Detect which cell encompasses the target text, then output its [X, Y] center coordinate. 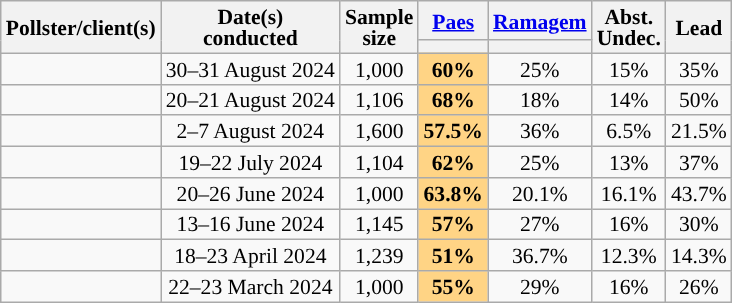
12.3% [629, 256]
1,104 [379, 162]
Pollster/client(s) [81, 27]
36.7% [540, 256]
14% [629, 100]
30–31 August 2024 [250, 68]
1,600 [379, 132]
57.5% [452, 132]
13–16 June 2024 [250, 224]
19–22 July 2024 [250, 162]
68% [452, 100]
30% [699, 224]
62% [452, 162]
18–23 April 2024 [250, 256]
6.5% [629, 132]
14.3% [699, 256]
36% [540, 132]
13% [629, 162]
35% [699, 68]
15% [629, 68]
18% [540, 100]
Paes [452, 20]
50% [699, 100]
Date(s)conducted [250, 27]
Lead [699, 27]
51% [452, 256]
57% [452, 224]
37% [699, 162]
26% [699, 286]
1,145 [379, 224]
27% [540, 224]
20–21 August 2024 [250, 100]
43.7% [699, 194]
63.8% [452, 194]
55% [452, 286]
Abst.Undec. [629, 27]
1,106 [379, 100]
21.5% [699, 132]
Ramagem [540, 20]
29% [540, 286]
2–7 August 2024 [250, 132]
20.1% [540, 194]
Samplesize [379, 27]
22–23 March 2024 [250, 286]
16.1% [629, 194]
60% [452, 68]
20–26 June 2024 [250, 194]
1,239 [379, 256]
